Detect which cell encompasses the target text, then output its (X, Y) center coordinate. 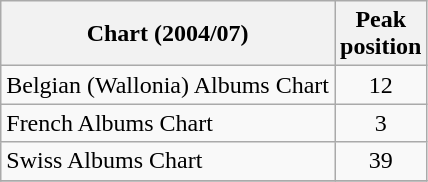
12 (380, 85)
Swiss Albums Chart (168, 161)
French Albums Chart (168, 123)
Belgian (Wallonia) Albums Chart (168, 85)
3 (380, 123)
39 (380, 161)
Peakposition (380, 34)
Chart (2004/07) (168, 34)
